Locate the cell with the specified text and output its (x, y) center coordinate. 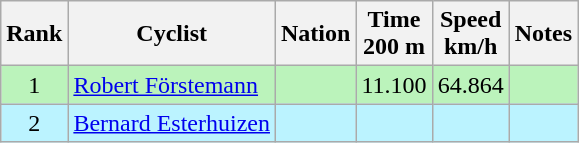
64.864 (470, 85)
Bernard Esterhuizen (172, 123)
Speedkm/h (470, 34)
1 (34, 85)
11.100 (394, 85)
2 (34, 123)
Robert Förstemann (172, 85)
Time200 m (394, 34)
Rank (34, 34)
Cyclist (172, 34)
Notes (543, 34)
Nation (316, 34)
